Determine the (X, Y) coordinate at the center of the cell enclosing the given text.  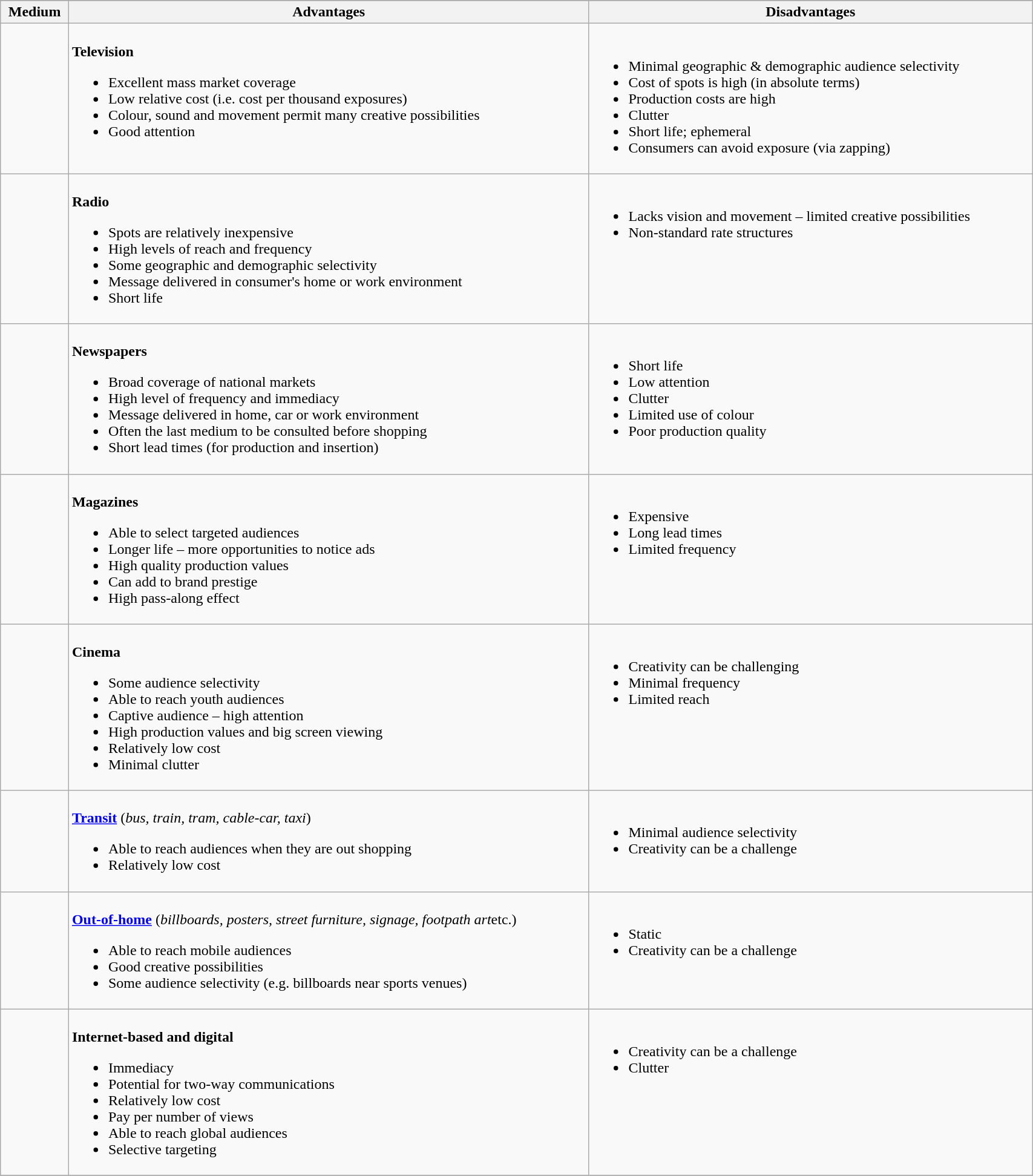
ExpensiveLong lead timesLimited frequency (811, 549)
Transit (bus, train, tram, cable-car, taxi)Able to reach audiences when they are out shoppingRelatively low cost (329, 841)
Short lifeLow attentionClutterLimited use of colourPoor production quality (811, 399)
Lacks vision and movement – limited creative possibilitiesNon-standard rate structures (811, 249)
Disadvantages (811, 12)
Medium (35, 12)
Advantages (329, 12)
Minimal audience selectivityCreativity can be a challenge (811, 841)
StaticCreativity can be a challenge (811, 950)
Creativity can be challengingMinimal frequencyLimited reach (811, 707)
Creativity can be a challengeClutter (811, 1092)
